Capture the cell that displays the provided text and extract its [X, Y] central coordinate. 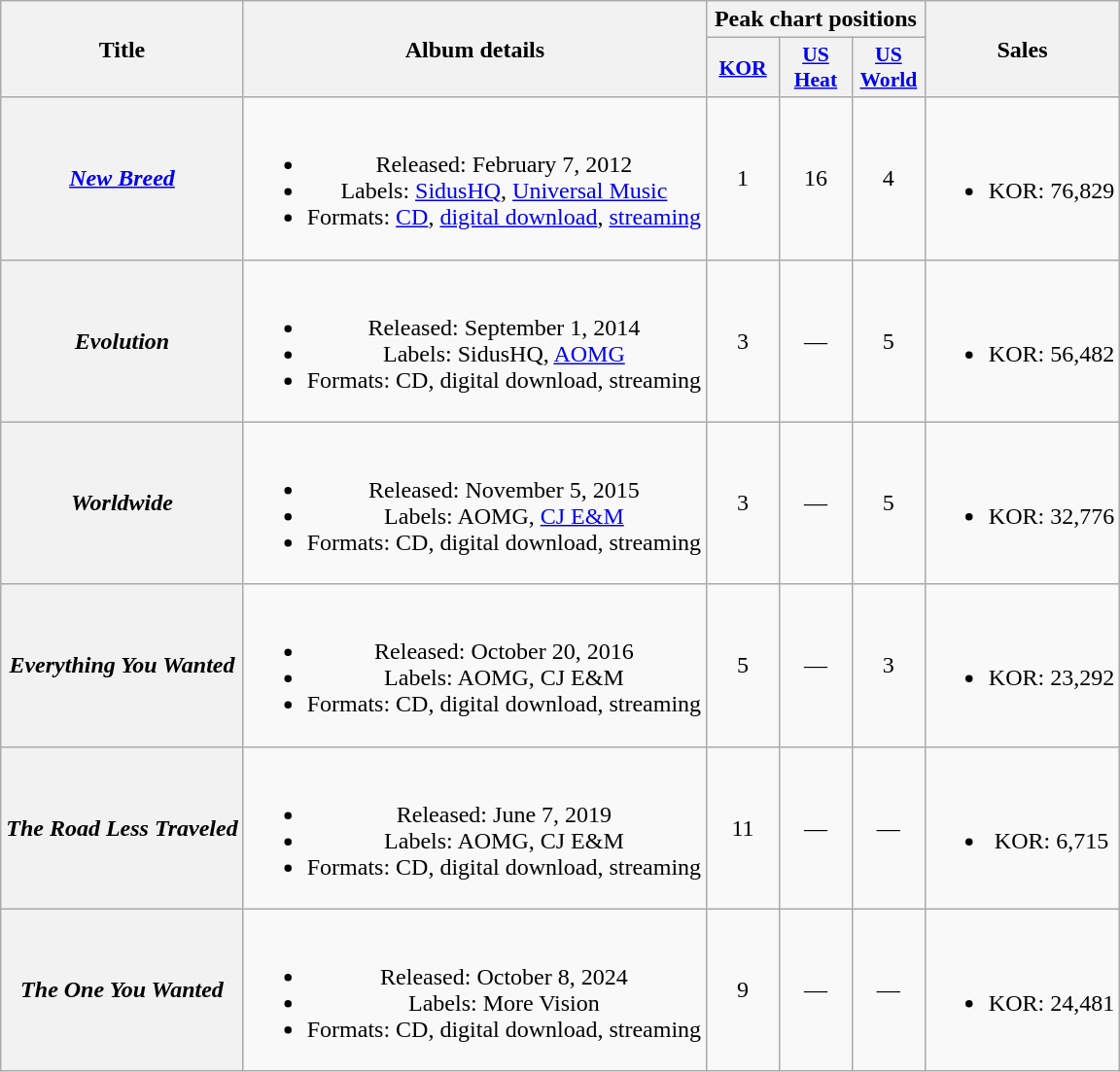
Released: September 1, 2014Labels: SidusHQ, AOMGFormats: CD, digital download, streaming [474, 340]
1 [743, 179]
KOR: 6,715 [1022, 828]
Everything You Wanted [122, 665]
The One You Wanted [122, 989]
Released: February 7, 2012Labels: SidusHQ, Universal MusicFormats: CD, digital download, streaming [474, 179]
Worldwide [122, 503]
KOR: 56,482 [1022, 340]
USHeat [815, 68]
KOR: 23,292 [1022, 665]
Released: November 5, 2015Labels: AOMG, CJ E&MFormats: CD, digital download, streaming [474, 503]
KOR [743, 68]
11 [743, 828]
The Road Less Traveled [122, 828]
KOR: 24,481 [1022, 989]
KOR: 76,829 [1022, 179]
New Breed [122, 179]
KOR: 32,776 [1022, 503]
Sales [1022, 49]
9 [743, 989]
Released: October 8, 2024Labels: More VisionFormats: CD, digital download, streaming [474, 989]
Released: June 7, 2019Labels: AOMG, CJ E&MFormats: CD, digital download, streaming [474, 828]
Album details [474, 49]
Released: October 20, 2016Labels: AOMG, CJ E&MFormats: CD, digital download, streaming [474, 665]
USWorld [889, 68]
Title [122, 49]
Peak chart positions [817, 19]
4 [889, 179]
16 [815, 179]
Evolution [122, 340]
